For the text-containing cell, return its midpoint in (x, y) coordinate format. 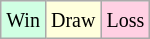
Loss (126, 20)
Win (24, 20)
Draw (72, 20)
